Identify which cell holds the provided text, then report its (X, Y) central coordinate. 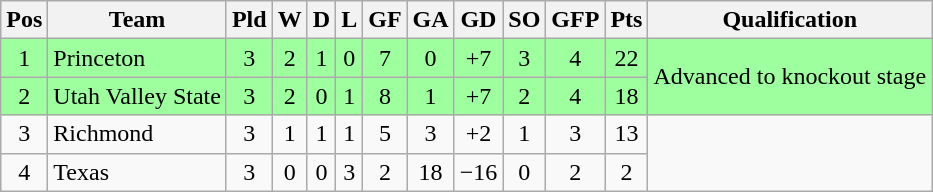
Pts (626, 20)
Team (138, 20)
Princeton (138, 58)
GD (478, 20)
Pld (249, 20)
Qualification (790, 20)
−16 (478, 172)
Utah Valley State (138, 96)
7 (385, 58)
Texas (138, 172)
Advanced to knockout stage (790, 77)
GA (430, 20)
W (290, 20)
13 (626, 134)
Richmond (138, 134)
GFP (576, 20)
D (321, 20)
Pos (24, 20)
GF (385, 20)
5 (385, 134)
8 (385, 96)
SO (524, 20)
+2 (478, 134)
22 (626, 58)
L (350, 20)
